Search for the cell housing the specified text and yield its [X, Y] center coordinate. 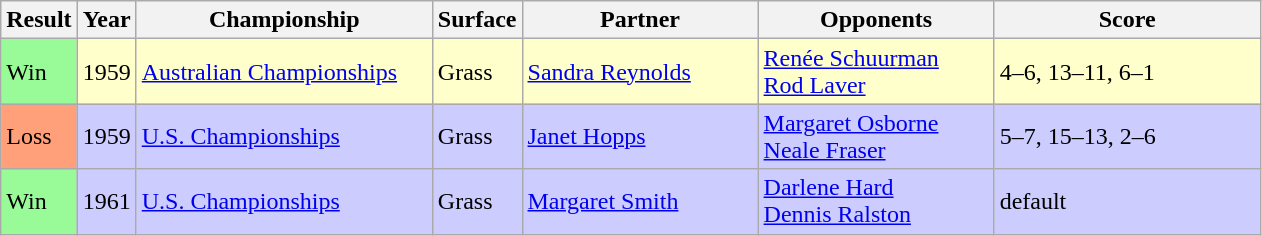
5–7, 15–13, 2–6 [1127, 136]
4–6, 13–11, 6–1 [1127, 72]
Australian Championships [284, 72]
Score [1127, 20]
Janet Hopps [640, 136]
1961 [106, 202]
Partner [640, 20]
default [1127, 202]
Margaret Smith [640, 202]
Result [39, 20]
Surface [477, 20]
Margaret Osborne Neale Fraser [876, 136]
Championship [284, 20]
Renée Schuurman Rod Laver [876, 72]
Darlene Hard Dennis Ralston [876, 202]
Loss [39, 136]
Year [106, 20]
Opponents [876, 20]
Sandra Reynolds [640, 72]
